Find where the given text appears and provide that cell's center as (X, Y) coordinate. 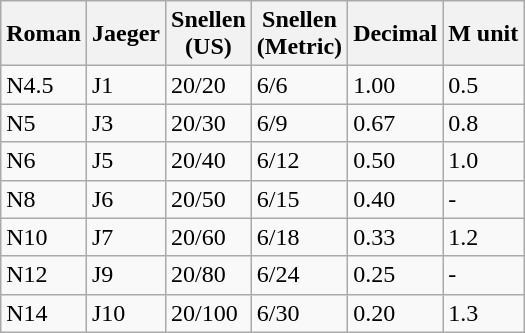
0.25 (396, 275)
20/50 (209, 199)
20/30 (209, 123)
Snellen(Metric) (299, 34)
N14 (44, 313)
20/20 (209, 85)
N6 (44, 161)
Decimal (396, 34)
6/24 (299, 275)
6/6 (299, 85)
Roman (44, 34)
0.40 (396, 199)
6/30 (299, 313)
J1 (126, 85)
J5 (126, 161)
J3 (126, 123)
20/100 (209, 313)
J10 (126, 313)
6/9 (299, 123)
0.33 (396, 237)
20/40 (209, 161)
1.3 (484, 313)
Snellen(US) (209, 34)
0.20 (396, 313)
0.50 (396, 161)
6/15 (299, 199)
J6 (126, 199)
N12 (44, 275)
J7 (126, 237)
N4.5 (44, 85)
N10 (44, 237)
20/60 (209, 237)
1.00 (396, 85)
0.8 (484, 123)
0.5 (484, 85)
N8 (44, 199)
6/12 (299, 161)
1.0 (484, 161)
1.2 (484, 237)
Jaeger (126, 34)
M unit (484, 34)
20/80 (209, 275)
J9 (126, 275)
0.67 (396, 123)
N5 (44, 123)
6/18 (299, 237)
